Detect which cell encompasses the target text, then output its [X, Y] center coordinate. 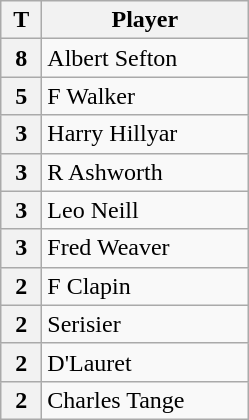
F Clapin [145, 286]
Albert Sefton [145, 58]
5 [22, 96]
Charles Tange [145, 400]
Fred Weaver [145, 248]
Player [145, 20]
Leo Neill [145, 210]
R Ashworth [145, 172]
8 [22, 58]
T [22, 20]
F Walker [145, 96]
Serisier [145, 324]
D'Lauret [145, 362]
Harry Hillyar [145, 134]
